Extract the (X, Y) coordinate from the center of the cell holding the provided text.  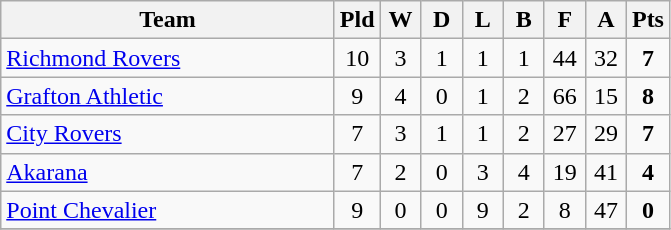
Pts (648, 20)
A (606, 20)
19 (564, 172)
D (442, 20)
Richmond Rovers (168, 58)
W (400, 20)
66 (564, 96)
44 (564, 58)
Team (168, 20)
47 (606, 210)
City Rovers (168, 134)
41 (606, 172)
29 (606, 134)
L (482, 20)
B (524, 20)
Akarana (168, 172)
F (564, 20)
10 (357, 58)
Point Chevalier (168, 210)
27 (564, 134)
Grafton Athletic (168, 96)
Pld (357, 20)
15 (606, 96)
32 (606, 58)
